From the cell containing the given text, extract its center point as [x, y] coordinate. 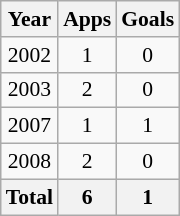
Year [30, 19]
2007 [30, 126]
2003 [30, 90]
Apps [87, 19]
2002 [30, 55]
6 [87, 197]
Total [30, 197]
Goals [148, 19]
2008 [30, 162]
